Locate the cell with the specified text and output its (X, Y) center coordinate. 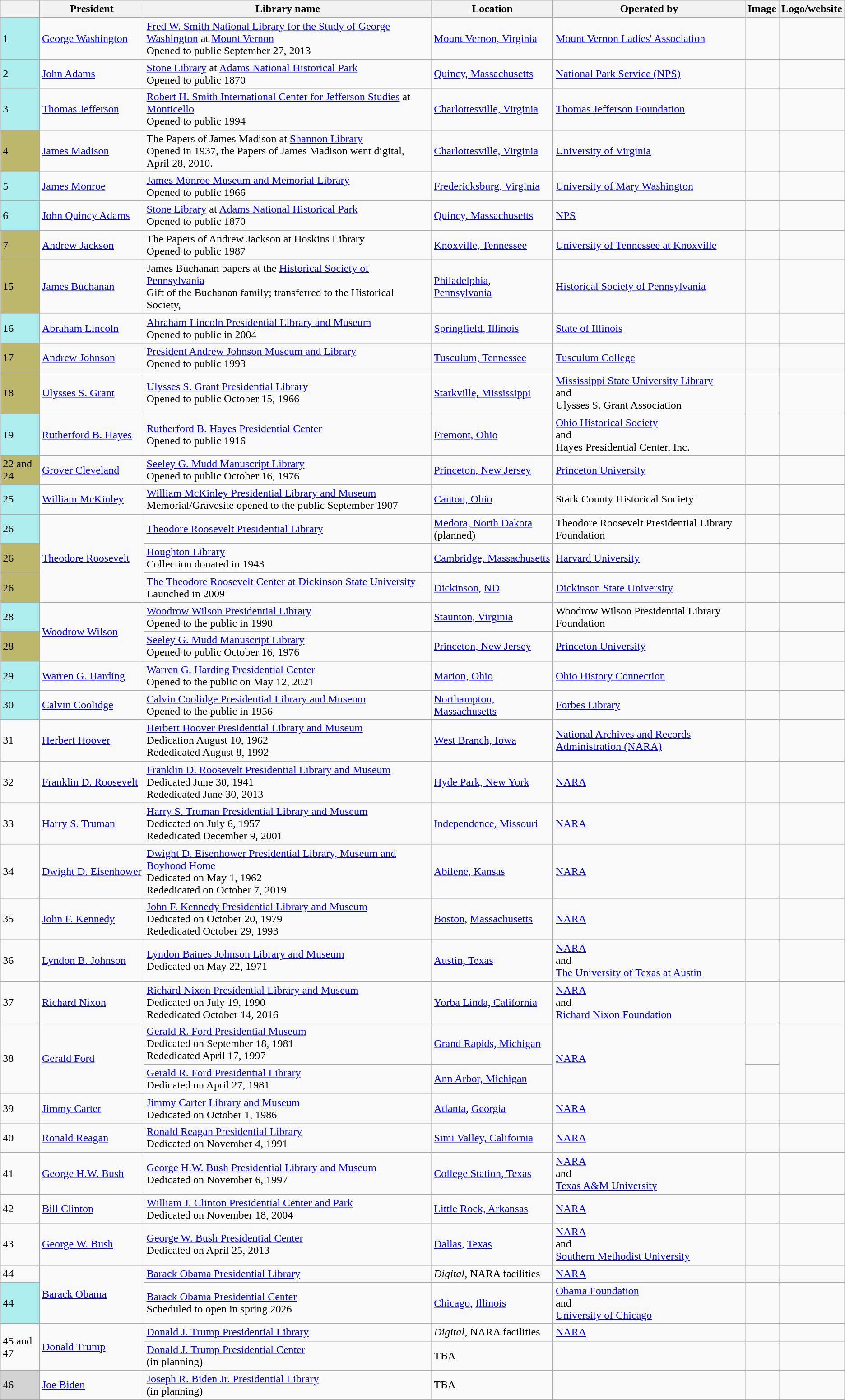
Fred W. Smith National Library for the Study of George Washington at Mount VernonOpened to public September 27, 2013 (288, 38)
John F. Kennedy (92, 919)
Springfield, Illinois (492, 328)
Harry S. Truman (92, 823)
Franklin D. Roosevelt (92, 782)
Grand Rapids, Michigan (492, 1044)
7 (20, 245)
Fredericksburg, Virginia (492, 186)
Joe Biden (92, 1385)
Little Rock, Arkansas (492, 1209)
Boston, Massachusetts (492, 919)
Ann Arbor, Michigan (492, 1079)
Mount Vernon Ladies' Association (649, 38)
Theodore Roosevelt (92, 558)
31 (20, 740)
Ronald Reagan (92, 1138)
The Papers of Andrew Jackson at Hoskins LibraryOpened to public 1987 (288, 245)
41 (20, 1173)
19 (20, 434)
NARAandTexas A&M University (649, 1173)
16 (20, 328)
John F. Kennedy Presidential Library and MuseumDedicated on October 20, 1979 Rededicated October 29, 1993 (288, 919)
Logo/website (812, 9)
15 (20, 286)
Barack Obama Presidential CenterScheduled to open in spring 2026 (288, 1303)
Atlanta, Georgia (492, 1109)
Woodrow Wilson (92, 632)
NARAandSouthern Methodist University (649, 1244)
James Monroe Museum and Memorial LibraryOpened to public 1966 (288, 186)
32 (20, 782)
Grover Cleveland (92, 470)
Obama FoundationandUniversity of Chicago (649, 1303)
NPS (649, 216)
Starkville, Mississippi (492, 393)
Dickinson State University (649, 588)
Richard Nixon (92, 1002)
Bill Clinton (92, 1209)
University of Tennessee at Knoxville (649, 245)
Calvin Coolidge Presidential Library and MuseumOpened to the public in 1956 (288, 705)
West Branch, Iowa (492, 740)
James Buchanan papers at the Historical Society of PennsylvaniaGift of the Buchanan family; transferred to the Historical Society, (288, 286)
Hyde Park, New York (492, 782)
State of Illinois (649, 328)
33 (20, 823)
Yorba Linda, California (492, 1002)
Barack Obama (92, 1294)
Marion, Ohio (492, 675)
3 (20, 109)
University of Virginia (649, 151)
Ohio Historical SocietyandHayes Presidential Center, Inc. (649, 434)
Jimmy Carter (92, 1109)
Dallas, Texas (492, 1244)
Joseph R. Biden Jr. Presidential Library(in planning) (288, 1385)
James Monroe (92, 186)
John Adams (92, 74)
Rutherford B. Hayes Presidential CenterOpened to public 1916 (288, 434)
Location (492, 9)
College Station, Texas (492, 1173)
George H.W. Bush (92, 1173)
James Buchanan (92, 286)
Houghton Library Collection donated in 1943 (288, 558)
37 (20, 1002)
Richard Nixon Presidential Library and MuseumDedicated on July 19, 1990 Rededicated October 14, 2016 (288, 1002)
Philadelphia, Pennsylvania (492, 286)
39 (20, 1109)
Historical Society of Pennsylvania (649, 286)
Stark County Historical Society (649, 499)
John Quincy Adams (92, 216)
Mount Vernon, Virginia (492, 38)
Knoxville, Tennessee (492, 245)
Andrew Johnson (92, 358)
Tusculum College (649, 358)
William McKinley Presidential Library and MuseumMemorial/Gravesite opened to the public September 1907 (288, 499)
Ulysses S. Grant (92, 393)
Tusculum, Tennessee (492, 358)
Warren G. Harding (92, 675)
Fremont, Ohio (492, 434)
30 (20, 705)
Abraham Lincoln Presidential Library and MuseumOpened to public in 2004 (288, 328)
Staunton, Virginia (492, 617)
Harry S. Truman Presidential Library and MuseumDedicated on July 6, 1957 Rededicated December 9, 2001 (288, 823)
The Papers of James Madison at Shannon LibraryOpened in 1937, the Papers of James Madison went digital, April 28, 2010. (288, 151)
Thomas Jefferson (92, 109)
Independence, Missouri (492, 823)
Dwight D. Eisenhower Presidential Library, Museum and Boyhood HomeDedicated on May 1, 1962Rededicated on October 7, 2019 (288, 871)
Ohio History Connection (649, 675)
Woodrow Wilson Presidential Library Foundation (649, 617)
18 (20, 393)
42 (20, 1209)
1 (20, 38)
Mississippi State University LibraryandUlysses S. Grant Association (649, 393)
President Andrew Johnson Museum and LibraryOpened to public 1993 (288, 358)
Warren G. Harding Presidential CenterOpened to the public on May 12, 2021 (288, 675)
Theodore Roosevelt Presidential Library Foundation (649, 529)
NARAandThe University of Texas at Austin (649, 960)
Chicago, Illinois (492, 1303)
29 (20, 675)
Ulysses S. Grant Presidential LibraryOpened to public October 15, 1966 (288, 393)
Gerald R. Ford Presidential LibraryDedicated on April 27, 1981 (288, 1079)
6 (20, 216)
45 and 47 (20, 1347)
National Park Service (NPS) (649, 74)
Thomas Jefferson Foundation (649, 109)
Herbert Hoover Presidential Library and MuseumDedication August 10, 1962 Rededicated August 8, 1992 (288, 740)
Lyndon B. Johnson (92, 960)
Woodrow Wilson Presidential LibraryOpened to the public in 1990 (288, 617)
University of Mary Washington (649, 186)
35 (20, 919)
George W. Bush (92, 1244)
Abilene, Kansas (492, 871)
James Madison (92, 151)
Herbert Hoover (92, 740)
34 (20, 871)
Gerald R. Ford Presidential MuseumDedicated on September 18, 1981 Rededicated April 17, 1997 (288, 1044)
President (92, 9)
William J. Clinton Presidential Center and ParkDedicated on November 18, 2004 (288, 1209)
Lyndon Baines Johnson Library and MuseumDedicated on May 22, 1971 (288, 960)
Dickinson, ND (492, 588)
Abraham Lincoln (92, 328)
Calvin Coolidge (92, 705)
The Theodore Roosevelt Center at Dickinson State UniversityLaunched in 2009 (288, 588)
36 (20, 960)
NARAandRichard Nixon Foundation (649, 1002)
Northampton, Massachusetts (492, 705)
Donald J. Trump Presidential Library (288, 1332)
George Washington (92, 38)
Austin, Texas (492, 960)
Harvard University (649, 558)
Donald Trump (92, 1347)
Jimmy Carter Library and MuseumDedicated on October 1, 1986 (288, 1109)
George W. Bush Presidential CenterDedicated on April 25, 2013 (288, 1244)
Simi Valley, California (492, 1138)
5 (20, 186)
Image (762, 9)
17 (20, 358)
William McKinley (92, 499)
National Archives and Records Administration (NARA) (649, 740)
4 (20, 151)
Barack Obama Presidential Library (288, 1274)
Cambridge, Massachusetts (492, 558)
Operated by (649, 9)
Canton, Ohio (492, 499)
Library name (288, 9)
Gerald Ford (92, 1058)
25 (20, 499)
Robert H. Smith International Center for Jefferson Studies at MonticelloOpened to public 1994 (288, 109)
George H.W. Bush Presidential Library and MuseumDedicated on November 6, 1997 (288, 1173)
Donald J. Trump Presidential Center(in planning) (288, 1355)
2 (20, 74)
Ronald Reagan Presidential LibraryDedicated on November 4, 1991 (288, 1138)
Franklin D. Roosevelt Presidential Library and MuseumDedicated June 30, 1941 Rededicated June 30, 2013 (288, 782)
38 (20, 1058)
Rutherford B. Hayes (92, 434)
46 (20, 1385)
43 (20, 1244)
Andrew Jackson (92, 245)
Medora, North Dakota(planned) (492, 529)
Dwight D. Eisenhower (92, 871)
22 and 24 (20, 470)
Forbes Library (649, 705)
Theodore Roosevelt Presidential Library (288, 529)
40 (20, 1138)
